Output the (x, y) coordinate of the center of the cell containing the given text.  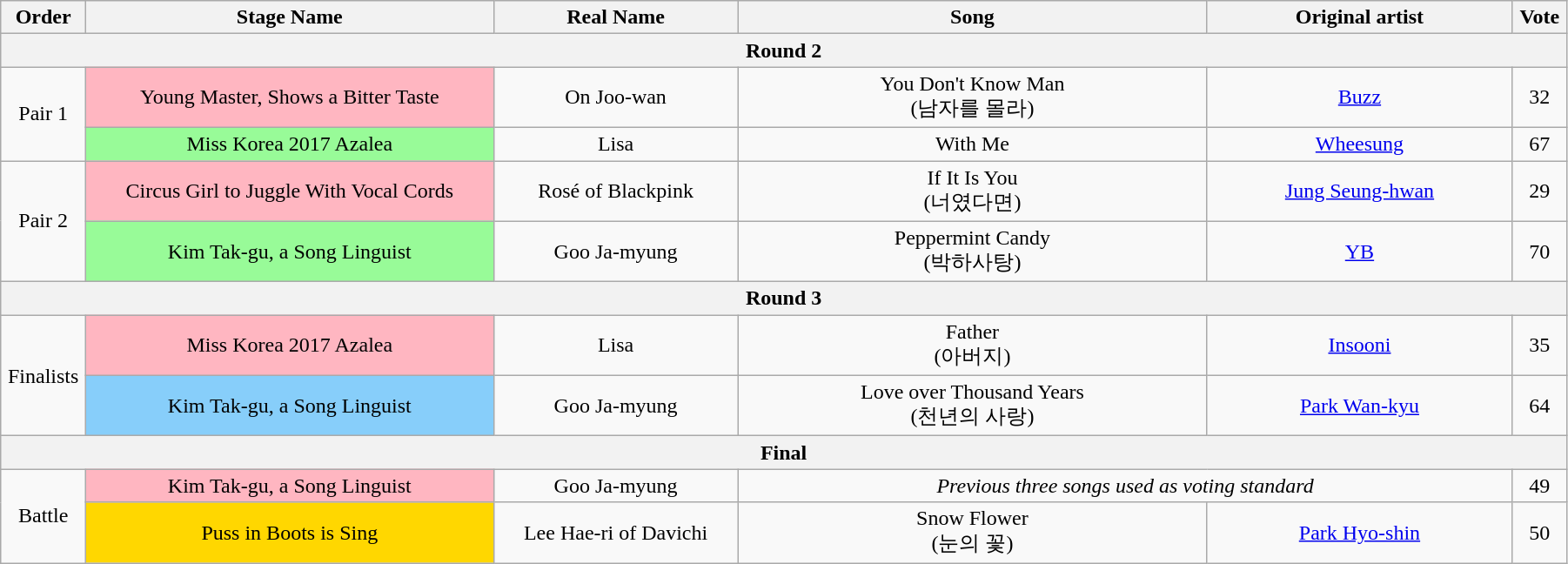
Pair 2 (44, 221)
Original artist (1359, 17)
70 (1539, 252)
67 (1539, 144)
Snow Flower(눈의 꽃) (973, 533)
Real Name (616, 17)
Buzz (1359, 97)
Stage Name (290, 17)
Circus Girl to Juggle With Vocal Cords (290, 191)
YB (1359, 252)
Love over Thousand Years(천년의 사랑) (973, 406)
Lee Hae-ri of Davichi (616, 533)
Father(아버지) (973, 346)
Young Master, Shows a Bitter Taste (290, 97)
Wheesung (1359, 144)
Final (784, 453)
Insooni (1359, 346)
Pair 1 (44, 114)
Park Hyo-shin (1359, 533)
Previous three songs used as voting standard (1125, 486)
50 (1539, 533)
64 (1539, 406)
If It Is You (너였다면) (973, 191)
Puss in Boots is Sing (290, 533)
Battle (44, 516)
On Joo-wan (616, 97)
Round 2 (784, 50)
32 (1539, 97)
Round 3 (784, 299)
35 (1539, 346)
Rosé of Blackpink (616, 191)
Order (44, 17)
Jung Seung-hwan (1359, 191)
You Don't Know Man(남자를 몰라) (973, 97)
Vote (1539, 17)
Peppermint Candy(박하사탕) (973, 252)
49 (1539, 486)
29 (1539, 191)
Song (973, 17)
Finalists (44, 376)
Park Wan-kyu (1359, 406)
With Me (973, 144)
